Capture the cell that displays the provided text and extract its [X, Y] central coordinate. 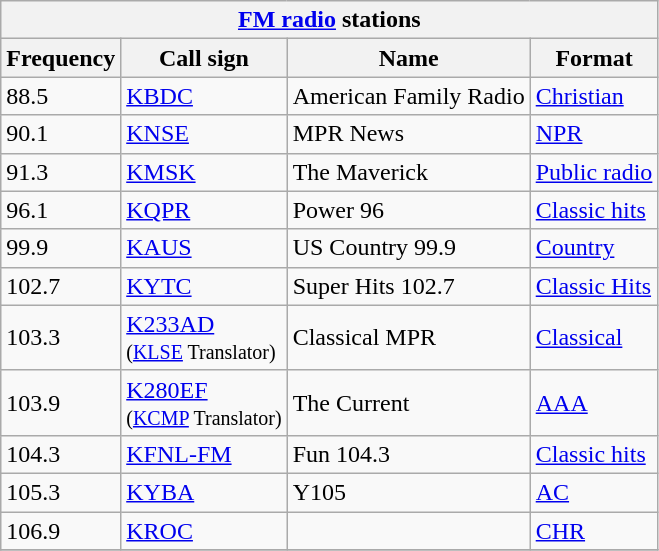
KFNL-FM [204, 454]
US Country 99.9 [408, 248]
KNSE [204, 134]
Frequency [61, 58]
AAA [594, 402]
CHR [594, 531]
Name [408, 58]
KAUS [204, 248]
KROC [204, 531]
91.3 [61, 172]
106.9 [61, 531]
KYBA [204, 492]
96.1 [61, 210]
104.3 [61, 454]
Power 96 [408, 210]
KMSK [204, 172]
KQPR [204, 210]
Y105 [408, 492]
The Maverick [408, 172]
Format [594, 58]
99.9 [61, 248]
The Current [408, 402]
103.3 [61, 338]
AC [594, 492]
102.7 [61, 286]
Country [594, 248]
Public radio [594, 172]
K233AD(KLSE Translator) [204, 338]
Classical MPR [408, 338]
NPR [594, 134]
Classical [594, 338]
105.3 [61, 492]
Fun 104.3 [408, 454]
Call sign [204, 58]
Christian [594, 96]
K280EF(KCMP Translator) [204, 402]
90.1 [61, 134]
KBDC [204, 96]
Super Hits 102.7 [408, 286]
103.9 [61, 402]
American Family Radio [408, 96]
88.5 [61, 96]
FM radio stations [330, 20]
Classic Hits [594, 286]
KYTC [204, 286]
MPR News [408, 134]
